Provide the (x, y) coordinate of the cell's center where the given text is located.  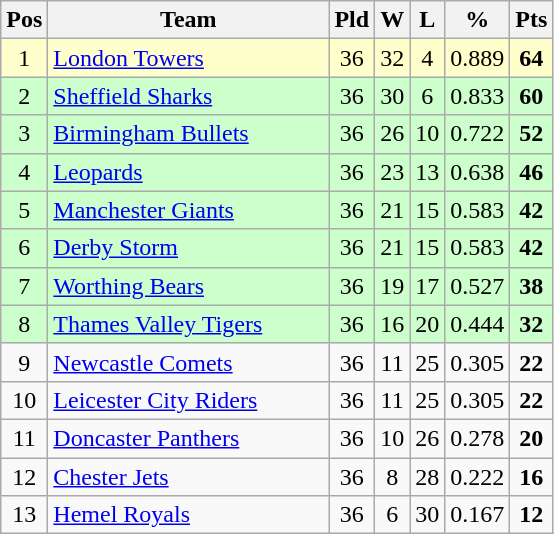
Birmingham Bullets (188, 134)
Leopards (188, 172)
Worthing Bears (188, 286)
0.638 (478, 172)
9 (24, 362)
38 (532, 286)
0.527 (478, 286)
0.889 (478, 58)
W (392, 20)
Chester Jets (188, 477)
7 (24, 286)
23 (392, 172)
Pts (532, 20)
Thames Valley Tigers (188, 324)
Sheffield Sharks (188, 96)
Derby Storm (188, 248)
28 (428, 477)
0.278 (478, 438)
% (478, 20)
19 (392, 286)
London Towers (188, 58)
0.833 (478, 96)
46 (532, 172)
L (428, 20)
Pld (352, 20)
Hemel Royals (188, 515)
Leicester City Riders (188, 400)
0.167 (478, 515)
5 (24, 210)
64 (532, 58)
3 (24, 134)
Manchester Giants (188, 210)
52 (532, 134)
Pos (24, 20)
17 (428, 286)
0.222 (478, 477)
0.444 (478, 324)
1 (24, 58)
Team (188, 20)
2 (24, 96)
Doncaster Panthers (188, 438)
60 (532, 96)
Newcastle Comets (188, 362)
0.722 (478, 134)
